For the text-containing cell, return its midpoint in (x, y) coordinate format. 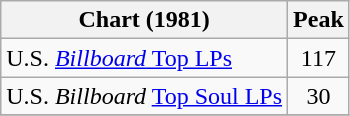
U.S. Billboard Top LPs (144, 58)
Chart (1981) (144, 20)
Peak (319, 20)
117 (319, 58)
30 (319, 96)
U.S. Billboard Top Soul LPs (144, 96)
